Search for the cell housing the specified text and yield its [x, y] center coordinate. 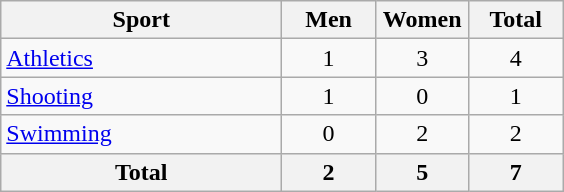
5 [422, 172]
7 [516, 172]
Athletics [142, 58]
Men [329, 20]
Shooting [142, 96]
Sport [142, 20]
Women [422, 20]
Swimming [142, 134]
4 [516, 58]
3 [422, 58]
